For the text-containing cell, return its midpoint in [x, y] coordinate format. 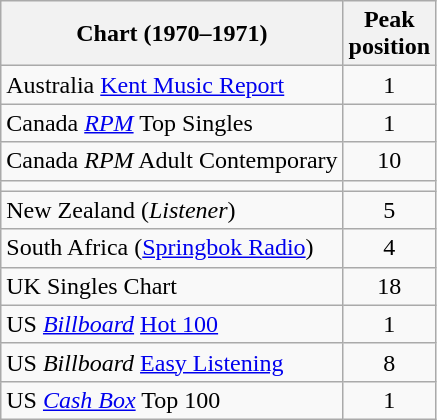
4 [389, 248]
18 [389, 286]
US Billboard Hot 100 [172, 324]
Canada RPM Adult Contemporary [172, 161]
UK Singles Chart [172, 286]
US Billboard Easy Listening [172, 362]
10 [389, 161]
Canada RPM Top Singles [172, 123]
South Africa (Springbok Radio) [172, 248]
5 [389, 210]
Australia Kent Music Report [172, 85]
8 [389, 362]
Chart (1970–1971) [172, 34]
Peakposition [389, 34]
US Cash Box Top 100 [172, 400]
New Zealand (Listener) [172, 210]
